Find where the given text appears and provide that cell's center as (x, y) coordinate. 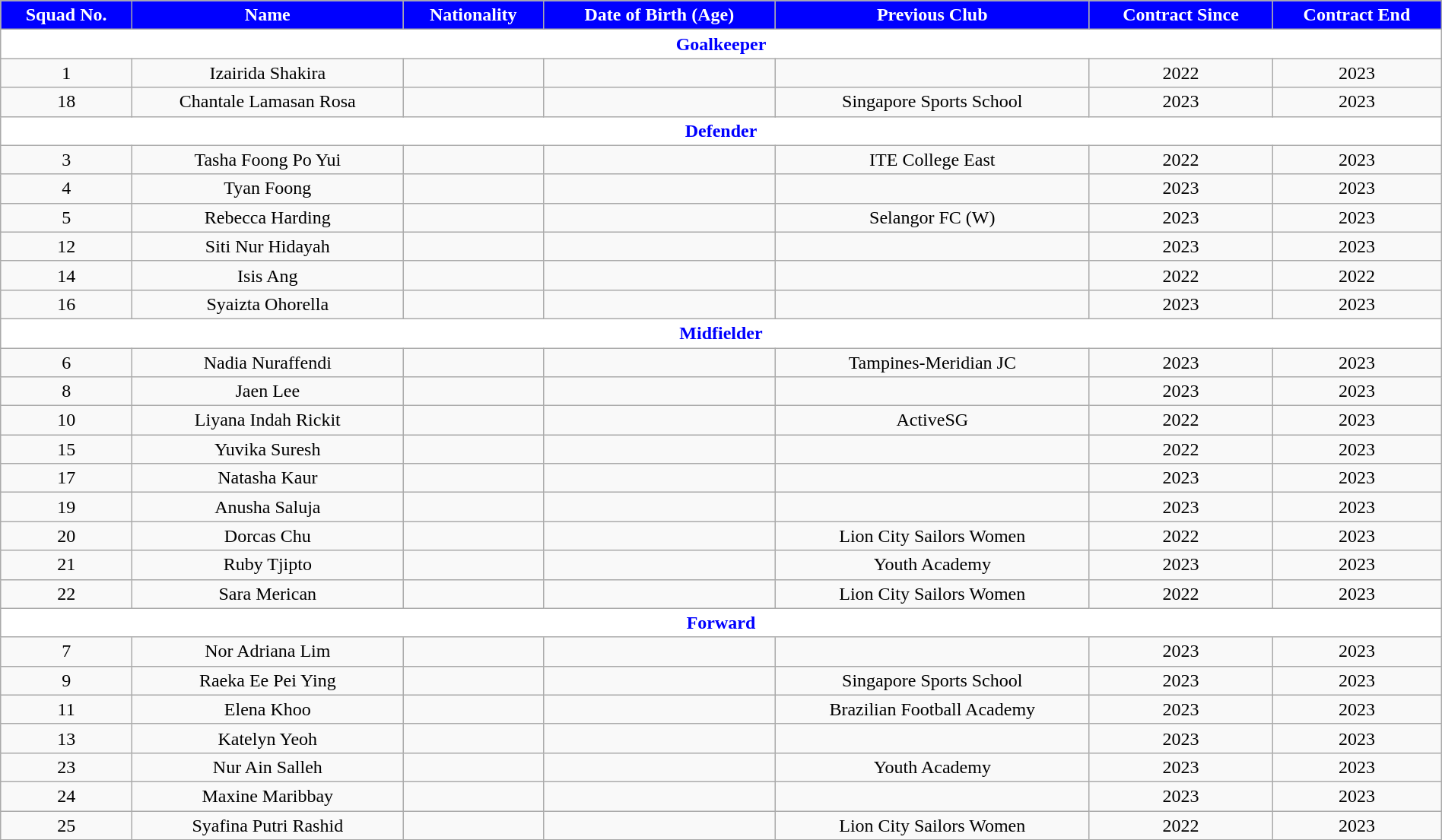
Yuvika Suresh (268, 449)
22 (67, 594)
16 (67, 304)
Squad No. (67, 15)
5 (67, 217)
Tyan Foong (268, 189)
Defender (721, 131)
Forward (721, 623)
Brazilian Football Academy (932, 709)
Isis Ang (268, 275)
Previous Club (932, 15)
Ruby Tjipto (268, 565)
Contract Since (1180, 15)
Sara Merican (268, 594)
Tampines-Meridian JC (932, 363)
6 (67, 363)
Chantale Lamasan Rosa (268, 102)
Nationality (473, 15)
Contract End (1357, 15)
18 (67, 102)
Selangor FC (W) (932, 217)
17 (67, 478)
19 (67, 507)
Raeka Ee Pei Ying (268, 680)
Syaizta Ohorella (268, 304)
Siti Nur Hidayah (268, 246)
Izairida Shakira (268, 73)
15 (67, 449)
13 (67, 738)
12 (67, 246)
Midfielder (721, 333)
Rebecca Harding (268, 217)
Name (268, 15)
Elena Khoo (268, 709)
Natasha Kaur (268, 478)
25 (67, 825)
Katelyn Yeoh (268, 738)
Tasha Foong Po Yui (268, 160)
24 (67, 796)
21 (67, 565)
3 (67, 160)
14 (67, 275)
Nur Ain Salleh (268, 767)
9 (67, 680)
1 (67, 73)
Date of Birth (Age) (659, 15)
Nor Adriana Lim (268, 651)
Nadia Nuraffendi (268, 363)
Liyana Indah Rickit (268, 420)
Anusha Saluja (268, 507)
ITE College East (932, 160)
Maxine Maribbay (268, 796)
8 (67, 391)
20 (67, 536)
Jaen Lee (268, 391)
ActiveSG (932, 420)
7 (67, 651)
10 (67, 420)
Syafina Putri Rashid (268, 825)
23 (67, 767)
4 (67, 189)
Goalkeeper (721, 44)
Dorcas Chu (268, 536)
11 (67, 709)
